Detect which cell encompasses the target text, then output its [x, y] center coordinate. 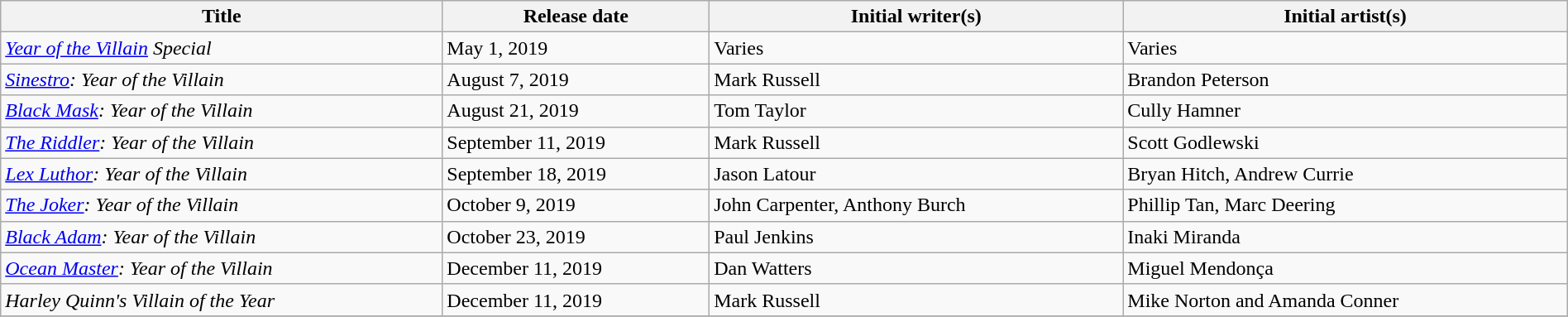
Ocean Master: Year of the Villain [222, 268]
Tom Taylor [916, 111]
Dan Watters [916, 268]
Brandon Peterson [1345, 79]
August 7, 2019 [576, 79]
October 23, 2019 [576, 237]
Scott Godlewski [1345, 142]
September 11, 2019 [576, 142]
Phillip Tan, Marc Deering [1345, 205]
May 1, 2019 [576, 48]
Release date [576, 17]
October 9, 2019 [576, 205]
Year of the Villain Special [222, 48]
Black Adam: Year of the Villain [222, 237]
Mike Norton and Amanda Conner [1345, 300]
Harley Quinn's Villain of the Year [222, 300]
Miguel Mendonça [1345, 268]
Bryan Hitch, Andrew Currie [1345, 174]
The Riddler: Year of the Villain [222, 142]
Initial writer(s) [916, 17]
Black Mask: Year of the Villain [222, 111]
August 21, 2019 [576, 111]
The Joker: Year of the Villain [222, 205]
Sinestro: Year of the Villain [222, 79]
John Carpenter, Anthony Burch [916, 205]
Jason Latour [916, 174]
Initial artist(s) [1345, 17]
Lex Luthor: Year of the Villain [222, 174]
Title [222, 17]
September 18, 2019 [576, 174]
Inaki Miranda [1345, 237]
Paul Jenkins [916, 237]
Cully Hamner [1345, 111]
